Output the [X, Y] coordinate of the center of the cell containing the given text.  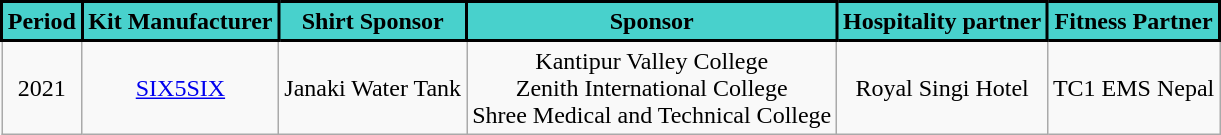
TC1 EMS Nepal [1133, 88]
Sponsor [652, 22]
Hospitality partner [942, 22]
Kit Manufacturer [180, 22]
Period [42, 22]
Shirt Sponsor [373, 22]
Janaki Water Tank [373, 88]
SIX5SIX [180, 88]
2021 [42, 88]
Royal Singi Hotel [942, 88]
Kantipur Valley CollegeZenith International CollegeShree Medical and Technical College [652, 88]
Fitness Partner [1133, 22]
